Scan for the cell matching the given text and deliver its [X, Y] coordinate at center. 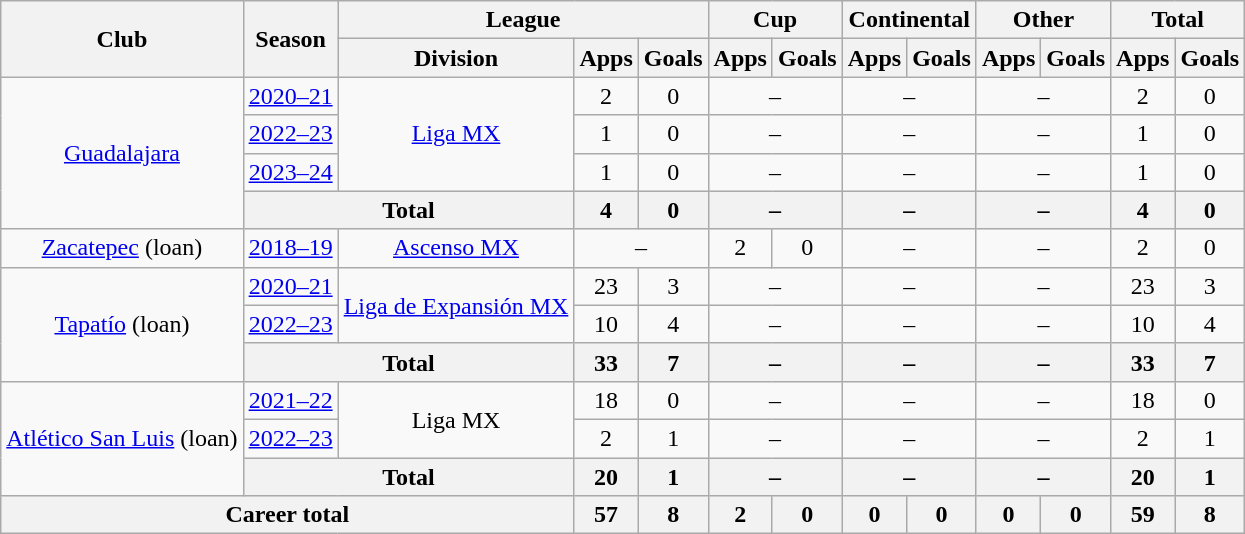
2018–19 [290, 248]
Guadalajara [122, 153]
2021–22 [290, 400]
Liga de Expansión MX [456, 305]
59 [1143, 515]
Career total [288, 515]
Club [122, 39]
Tapatío (loan) [122, 324]
Continental [909, 20]
League [523, 20]
2023–24 [290, 172]
Season [290, 39]
Atlético San Luis (loan) [122, 438]
Zacatepec (loan) [122, 248]
Ascenso MX [456, 248]
Cup [775, 20]
57 [606, 515]
Other [1043, 20]
Division [456, 58]
